Determine the [x, y] coordinate at the center of the cell enclosing the given text.  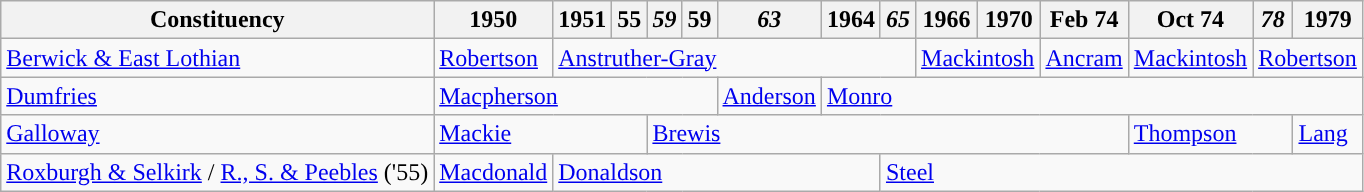
65 [898, 20]
1950 [494, 20]
Constituency [218, 20]
Macpherson [576, 96]
Steel [1121, 172]
Anstruther-Gray [734, 58]
55 [630, 20]
78 [1273, 20]
Brewis [888, 134]
Mackie [540, 134]
Thompson [1210, 134]
Dumfries [218, 96]
1970 [1009, 20]
Anderson [769, 96]
1966 [947, 20]
Macdonald [494, 172]
Galloway [218, 134]
Ancram [1084, 58]
Lang [1328, 134]
1964 [850, 20]
Oct 74 [1190, 20]
Donaldson [717, 172]
Feb 74 [1084, 20]
Berwick & East Lothian [218, 58]
63 [769, 20]
Monro [1092, 96]
Roxburgh & Selkirk / R., S. & Peebles ('55) [218, 172]
1979 [1328, 20]
1951 [582, 20]
